Identify which cell holds the provided text, then report its [x, y] central coordinate. 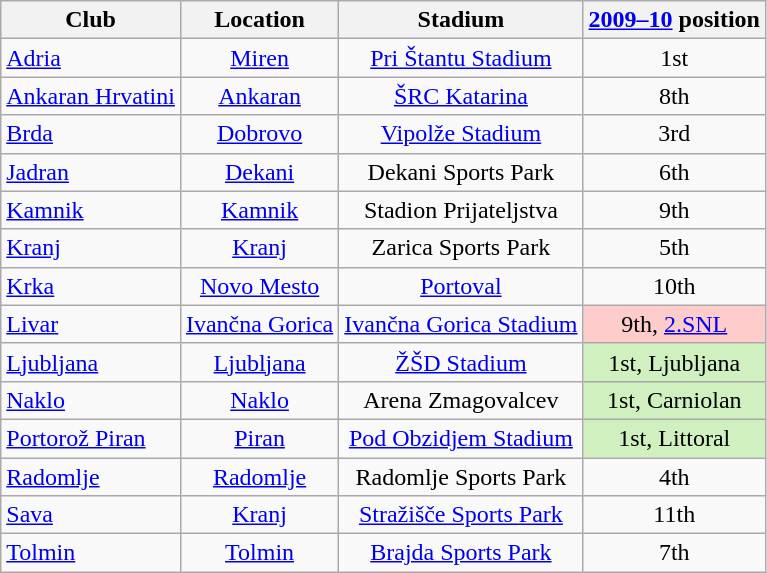
9th, 2.SNL [674, 324]
Zarica Sports Park [461, 248]
7th [674, 553]
1st [674, 58]
Vipolže Stadium [461, 134]
Sava [91, 515]
Radomlje Sports Park [461, 477]
Livar [91, 324]
Club [91, 20]
Novo Mesto [259, 286]
Location [259, 20]
Krka [91, 286]
Stražišče Sports Park [461, 515]
Ankaran Hrvatini [91, 96]
ŽŠD Stadium [461, 362]
4th [674, 477]
Stadion Prijateljstva [461, 210]
Pri Štantu Stadium [461, 58]
Piran [259, 438]
Arena Zmagovalcev [461, 400]
Pod Obzidjem Stadium [461, 438]
Dobrovo [259, 134]
3rd [674, 134]
Ankaran [259, 96]
Miren [259, 58]
ŠRC Katarina [461, 96]
Brajda Sports Park [461, 553]
Ivančna Gorica Stadium [461, 324]
10th [674, 286]
1st, Carniolan [674, 400]
Ivančna Gorica [259, 324]
9th [674, 210]
Portorož Piran [91, 438]
Jadran [91, 172]
Portoval [461, 286]
Brda [91, 134]
8th [674, 96]
5th [674, 248]
Stadium [461, 20]
1st, Ljubljana [674, 362]
1st, Littoral [674, 438]
Dekani [259, 172]
11th [674, 515]
Adria [91, 58]
2009–10 position [674, 20]
6th [674, 172]
Dekani Sports Park [461, 172]
